Return (X, Y) of the center of cell containing provided text 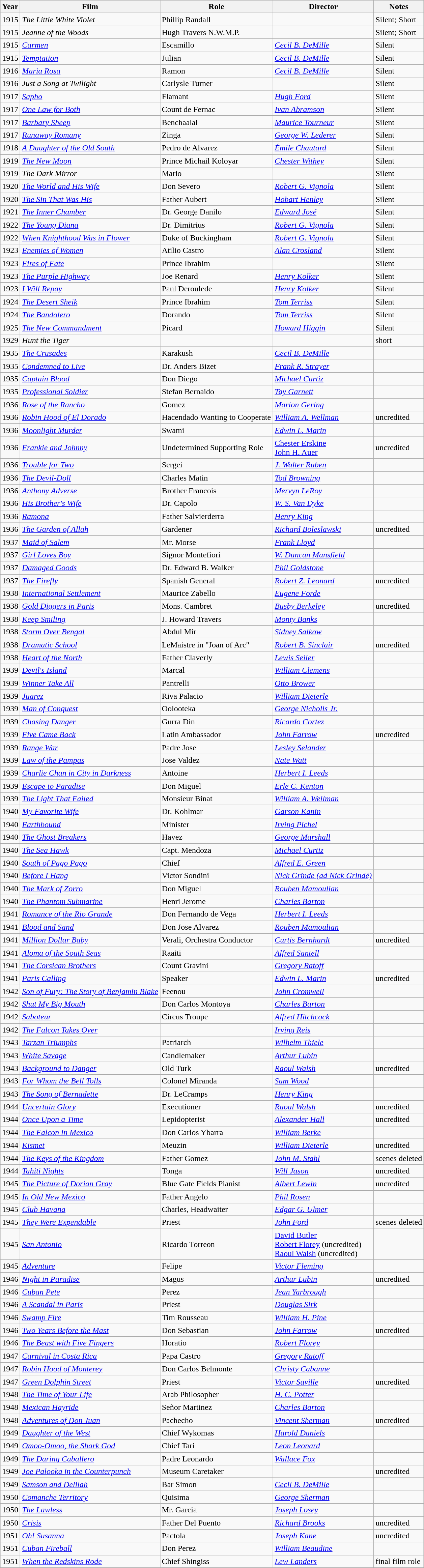
Phil Rosen (323, 1197)
Don Carlos Belmonte (217, 1369)
J. Howard Travers (217, 619)
Dr. Capolo (217, 503)
Executioner (217, 1107)
The Garden of Allah (90, 529)
George Marshall (323, 837)
Maurice Zabello (217, 593)
Alfred Santell (323, 953)
One Law for Both (90, 109)
Year (10, 7)
Barbary Sheep (90, 122)
Frank R. Strayer (323, 366)
George Nicholls Jr. (323, 709)
Count Gravini (217, 965)
Five Came Back (90, 734)
Robert B. Sinclair (323, 645)
Alan Crosland (323, 251)
Cuban Fireball (90, 1548)
The Falcon Takes Over (90, 1030)
Jean Yarbrough (323, 1292)
Raaiti (217, 953)
Bar Simon (217, 1484)
Daughter of the West (90, 1433)
The New Moon (90, 161)
Felipe (217, 1266)
Adventures of Don Juan (90, 1420)
Gold Diggers in Paris (90, 606)
Keep Smiling (90, 619)
Director (323, 7)
Temptation (90, 58)
Blue Gate Fields Pianist (217, 1184)
The Bandolero (90, 315)
Flamant (217, 96)
Don Perez (217, 1548)
Jeanne of the Woods (90, 32)
Marcal (217, 670)
The Inner Chamber (90, 212)
Father Del Puento (217, 1523)
The Sea Hawk (90, 850)
Carnival in Costa Rica (90, 1356)
The Purple Highway (90, 276)
Kismet (90, 1145)
Million Dollar Baby (90, 940)
Colonel Miranda (217, 1081)
Tim Rousseau (217, 1317)
Albert Lewin (323, 1184)
The Time of Your Life (90, 1394)
Paul Deroulede (217, 289)
Verali, Orchestra Conductor (217, 940)
Lesley Selander (323, 747)
Alexander Hall (323, 1120)
Gomez (217, 405)
Victor Fleming (323, 1266)
Winner Take All (90, 683)
Father Gomez (217, 1158)
The Light That Failed (90, 799)
Maria Rosa (90, 71)
Howard Higgin (323, 327)
David ButlerRobert Florey (uncredited)Raoul Walsh (uncredited) (323, 1244)
Duke of Buckingham (217, 238)
William Beaudine (323, 1548)
Karakush (217, 353)
Earthbound (90, 824)
A Scandal in Paris (90, 1305)
William H. Pine (323, 1317)
Tay Garnett (323, 392)
Night in Paradise (90, 1279)
Girl Loves Boy (90, 555)
Christy Cabanne (323, 1369)
Mons. Cambret (217, 606)
His Brother's Wife (90, 503)
Chief Shingiss (217, 1561)
The Crusades (90, 353)
Irving Pichel (323, 824)
Undetermined Supporting Role (217, 448)
Nick Grinde (ad Nick Grindé) (323, 876)
A Daughter of the Old South (90, 148)
Joe Renard (217, 276)
Irving Reis (323, 1030)
Mario (217, 174)
The Lawless (90, 1510)
When the Redskins Rode (90, 1561)
Paris Calling (90, 978)
1921 (10, 212)
Phillip Randall (217, 20)
In Old New Mexico (90, 1197)
Frankie and Johnny (90, 448)
Uncertain Glory (90, 1107)
John Cromwell (323, 991)
H. C. Potter (323, 1394)
Señor Martinez (217, 1407)
Latin Ambassador (217, 734)
Hugh Travers N.W.M.P. (217, 32)
Dr. Kohlmar (217, 812)
Ramon (217, 71)
Patriarch (217, 1043)
Spanish General (217, 580)
Just a Song at Twilight (90, 84)
Escape to Paradise (90, 786)
Crisis (90, 1523)
Candlemaker (217, 1055)
Swamp Fire (90, 1317)
Douglas Sirk (323, 1305)
Signor Montefiori (217, 555)
Sam Wood (323, 1081)
Abdul Mir (217, 632)
Club Havana (90, 1210)
Romance of the Rio Grande (90, 914)
Law of the Pampas (90, 760)
Atilio Castro (217, 251)
LeMaistre in "Joan of Arc" (217, 645)
Victor Sondini (217, 876)
The Daring Caballero (90, 1459)
Son of Fury: The Story of Benjamin Blake (90, 991)
Joseph Kane (323, 1536)
The Sin That Was His (90, 199)
Professional Soldier (90, 392)
The World and His Wife (90, 186)
Chester Withey (323, 161)
Devil's Island (90, 670)
Don Fernando de Vega (217, 914)
Omoo-Omoo, the Shark God (90, 1446)
Alfred E. Green (323, 863)
Escamillo (217, 45)
Chief (217, 863)
Arab Philosopher (217, 1394)
Edgar G. Ulmer (323, 1210)
Horatio (217, 1343)
Circus Troupe (217, 1017)
Lew Landers (323, 1561)
Joe Palooka in the Counterpunch (90, 1472)
Anthony Adverse (90, 491)
Chester ErskineJohn H. Auer (323, 448)
Pachecho (217, 1420)
Frank Lloyd (323, 542)
Tahiti Nights (90, 1171)
Pantrelli (217, 683)
Chasing Danger (90, 722)
Tarzan Triumphs (90, 1043)
short (399, 340)
Robert Z. Leonard (323, 580)
Harold Daniels (323, 1433)
Otto Brower (323, 683)
Julian (217, 58)
Maid of Salem (90, 542)
Man of Conquest (90, 709)
1918 (10, 148)
Tod Browning (323, 478)
Vincent Sherman (323, 1420)
South of Pago Pago (90, 863)
Old Turk (217, 1068)
International Settlement (90, 593)
J. Walter Ruben (323, 465)
final film role (399, 1561)
Green Dolphin Street (90, 1382)
William Berke (323, 1132)
Charles, Headwaiter (217, 1210)
Gardener (217, 529)
Father Claverly (217, 658)
Saboteur (90, 1017)
Damaged Goods (90, 568)
The Little White Violet (90, 20)
The Song of Bernadette (90, 1094)
Minister (217, 824)
Ricardo Cortez (323, 722)
The New Commandment (90, 327)
Marion Gering (323, 405)
Erle C. Kenton (323, 786)
Comanche Territory (90, 1497)
Before I Hang (90, 876)
John M. Stahl (323, 1158)
Ramona (90, 516)
The Firefly (90, 580)
Antoine (217, 773)
Charles Matin (217, 478)
Gurra Din (217, 722)
Hunt the Tiger (90, 340)
Shut My Big Mouth (90, 1004)
Speaker (217, 978)
They Were Expendable (90, 1222)
Stefan Bernaido (217, 392)
When Knighthood Was in Flower (90, 238)
Range War (90, 747)
Sapho (90, 96)
Magus (217, 1279)
Chief Tari (217, 1446)
Sidney Salkow (323, 632)
The Ghost Breakers (90, 837)
Eugene Forde (323, 593)
Will Jason (323, 1171)
The Mark of Zorro (90, 889)
Notes (399, 7)
W. Duncan Mansfield (323, 555)
Role (217, 7)
1925 (10, 327)
Padre Jose (217, 747)
The Desert Sheik (90, 302)
The Young Diana (90, 225)
The Beast with Five Fingers (90, 1343)
Feenou (217, 991)
Havez (217, 837)
Edward José (323, 212)
Perez (217, 1292)
Benchaalal (217, 122)
Nate Watt (323, 760)
William Clemens (323, 670)
Adventure (90, 1266)
Monsieur Binat (217, 799)
Don Diego (217, 379)
Moonlight Murder (90, 430)
Brother Francois (217, 491)
Mervyn LeRoy (323, 491)
Prince Michail Koloyar (217, 161)
The Phantom Submarine (90, 901)
Carlysle Turner (217, 84)
Émile Chautard (323, 148)
Don Jose Alvarez (217, 927)
Busby Berkeley (323, 606)
Father Angelo (217, 1197)
1929 (10, 340)
Richard Boleslawski (323, 529)
Cuban Pete (90, 1292)
Juarez (90, 696)
Count de Fernac (217, 109)
White Savage (90, 1055)
The Picture of Dorian Gray (90, 1184)
My Favorite Wife (90, 812)
Capt. Mendoza (217, 850)
Dr. Dimitrius (217, 225)
Henri Jerome (217, 901)
Don Carlos Ybarra (217, 1132)
Papa Castro (217, 1356)
Ricardo Torreon (217, 1244)
Dr. Edward B. Walker (217, 568)
Dr. LeCramps (217, 1094)
Aloma of the South Seas (90, 953)
Victor Saville (323, 1382)
The Keys of the Kingdom (90, 1158)
Alfred Hitchcock (323, 1017)
Robert Florey (323, 1343)
Riva Palacio (217, 696)
Oolooteka (217, 709)
Ivan Abramson (323, 109)
Carmen (90, 45)
Captain Blood (90, 379)
W. S. Van Dyke (323, 503)
Oh! Susanna (90, 1536)
Joseph Losey (323, 1510)
The Dark Mirror (90, 174)
Two Years Before the Mast (90, 1330)
Dramatic School (90, 645)
Museum Caretaker (217, 1472)
Heart of the North (90, 658)
Swami (217, 430)
Don Severo (217, 186)
George Sherman (323, 1497)
Father Aubert (217, 199)
Mr. Morse (217, 542)
Charlie Chan in City in Darkness (90, 773)
Lewis Seiler (323, 658)
Father Salvierderra (217, 516)
Zinga (217, 135)
Wilhelm Thiele (323, 1043)
Quisima (217, 1497)
Dorando (217, 315)
Pactola (217, 1536)
Hobart Henley (323, 199)
Picard (217, 327)
Blood and Sand (90, 927)
Once Upon a Time (90, 1120)
Background to Danger (90, 1068)
Jose Valdez (217, 760)
San Antonio (90, 1244)
The Devil-Doll (90, 478)
I Will Repay (90, 289)
George W. Lederer (323, 135)
For Whom the Bell Tolls (90, 1081)
Robin Hood of El Dorado (90, 417)
The Falcon in Mexico (90, 1132)
Runaway Romany (90, 135)
Hugh Ford (323, 96)
Padre Leonardo (217, 1459)
Robin Hood of Monterey (90, 1369)
Dr. Anders Bizet (217, 366)
Garson Kanin (323, 812)
Lepidopterist (217, 1120)
Mr. Garcia (217, 1510)
Rose of the Rancho (90, 405)
Phil Goldstone (323, 568)
Don Carlos Montoya (217, 1004)
Meuzin (217, 1145)
Dr. George Danilo (217, 212)
Leon Leonard (323, 1446)
Chief Wykomas (217, 1433)
Hacendado Wanting to Cooperate (217, 417)
Samson and Delilah (90, 1484)
John Ford (323, 1222)
Storm Over Bengal (90, 632)
Tonga (217, 1171)
Richard Brooks (323, 1523)
Trouble for Two (90, 465)
Enemies of Women (90, 251)
Pedro de Alvarez (217, 148)
Wallace Fox (323, 1459)
The Corsican Brothers (90, 965)
Monty Banks (323, 619)
Sergei (217, 465)
Curtis Bernhardt (323, 940)
Mexican Hayride (90, 1407)
Film (90, 7)
Fires of Fate (90, 263)
Don Sebastian (217, 1330)
Maurice Tourneur (323, 122)
Condemned to Live (90, 366)
